Determine the [x, y] coordinate at the center of the cell enclosing the given text.  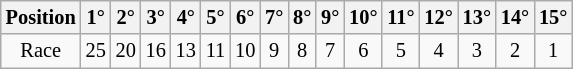
13° [477, 17]
1 [553, 51]
10° [363, 17]
5° [216, 17]
15° [553, 17]
20 [126, 51]
12° [438, 17]
11 [216, 51]
13 [186, 51]
9 [274, 51]
1° [96, 17]
8 [302, 51]
5 [400, 51]
2 [515, 51]
7 [330, 51]
Race [41, 51]
11° [400, 17]
8° [302, 17]
10 [245, 51]
14° [515, 17]
3° [156, 17]
6° [245, 17]
Position [41, 17]
9° [330, 17]
16 [156, 51]
7° [274, 17]
6 [363, 51]
3 [477, 51]
4° [186, 17]
25 [96, 51]
4 [438, 51]
2° [126, 17]
